Locate the cell with the specified text and output its [X, Y] center coordinate. 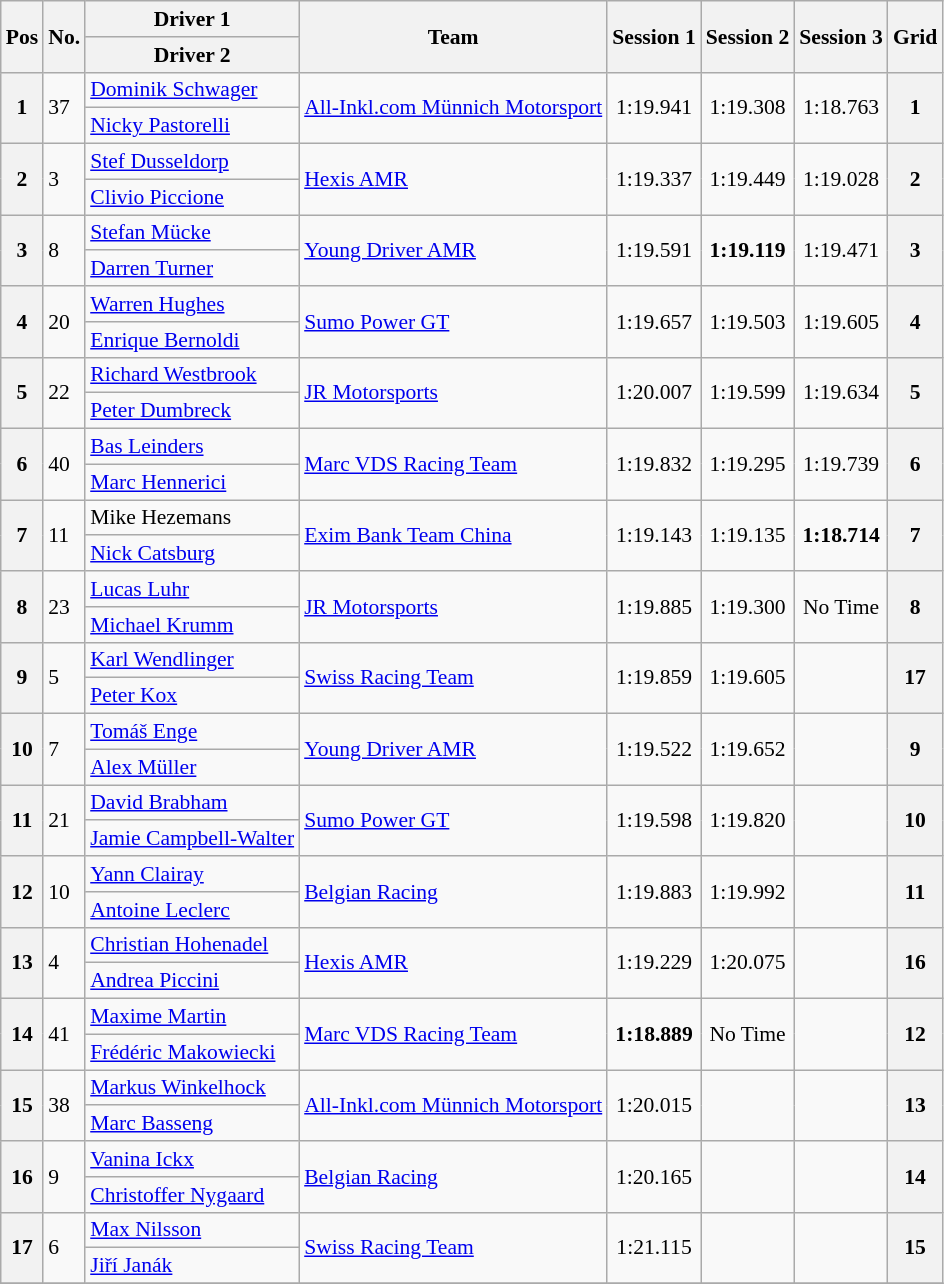
Exim Bank Team China [453, 536]
Andrea Piccini [192, 981]
Vanina Ickx [192, 1159]
Mike Hezemans [192, 518]
1:19.295 [748, 464]
No. [64, 36]
Marc Basseng [192, 1124]
Yann Clairay [192, 874]
Grid [916, 36]
Christian Hohenadel [192, 945]
Jamie Campbell-Walter [192, 839]
Peter Dumbreck [192, 411]
Lucas Luhr [192, 589]
1:20.075 [748, 962]
1:20.007 [654, 392]
23 [64, 606]
1:18.714 [841, 536]
Enrique Bernoldi [192, 340]
Bas Leinders [192, 447]
1:19.652 [748, 750]
Session 3 [841, 36]
1:20.015 [654, 1106]
1:19.308 [748, 108]
1:19.634 [841, 392]
Marc Hennerici [192, 482]
21 [64, 820]
Clivio Piccione [192, 197]
1:19.885 [654, 606]
Stefan Mücke [192, 233]
1:21.115 [654, 1248]
40 [64, 464]
1:19.449 [748, 180]
1:18.889 [654, 1034]
1:20.165 [654, 1176]
Pos [22, 36]
41 [64, 1034]
Karl Wendlinger [192, 660]
20 [64, 322]
Alex Müller [192, 767]
Driver 2 [192, 55]
David Brabham [192, 803]
1:19.522 [654, 750]
38 [64, 1106]
Christoffer Nygaard [192, 1195]
1:19.598 [654, 820]
1:19.591 [654, 250]
Peter Kox [192, 696]
1:19.992 [748, 892]
1:19.471 [841, 250]
1:19.859 [654, 678]
Frédéric Makowiecki [192, 1052]
1:19.300 [748, 606]
1:19.135 [748, 536]
Michael Krumm [192, 625]
Dominik Schwager [192, 90]
Darren Turner [192, 269]
1:19.739 [841, 464]
1:19.883 [654, 892]
Driver 1 [192, 19]
1:19.599 [748, 392]
Session 1 [654, 36]
1:19.503 [748, 322]
Maxime Martin [192, 1017]
1:18.763 [841, 108]
1:19.028 [841, 180]
1:19.229 [654, 962]
Nicky Pastorelli [192, 126]
1:19.657 [654, 322]
Team [453, 36]
Max Nilsson [192, 1230]
1:19.143 [654, 536]
Nick Catsburg [192, 554]
37 [64, 108]
1:19.337 [654, 180]
Tomáš Enge [192, 732]
Session 2 [748, 36]
Richard Westbrook [192, 375]
22 [64, 392]
Markus Winkelhock [192, 1088]
Jiří Janák [192, 1266]
1:19.941 [654, 108]
1:19.832 [654, 464]
1:19.820 [748, 820]
1:19.119 [748, 250]
Stef Dusseldorp [192, 162]
Antoine Leclerc [192, 910]
Warren Hughes [192, 304]
